Pinpoint the cell where the given text exists, returning its [X, Y] midpoint coordinate. 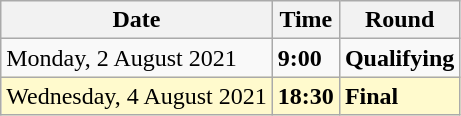
18:30 [306, 96]
Qualifying [399, 58]
Time [306, 20]
Monday, 2 August 2021 [137, 58]
9:00 [306, 58]
Round [399, 20]
Wednesday, 4 August 2021 [137, 96]
Final [399, 96]
Date [137, 20]
